Detect which cell encompasses the target text, then output its (X, Y) center coordinate. 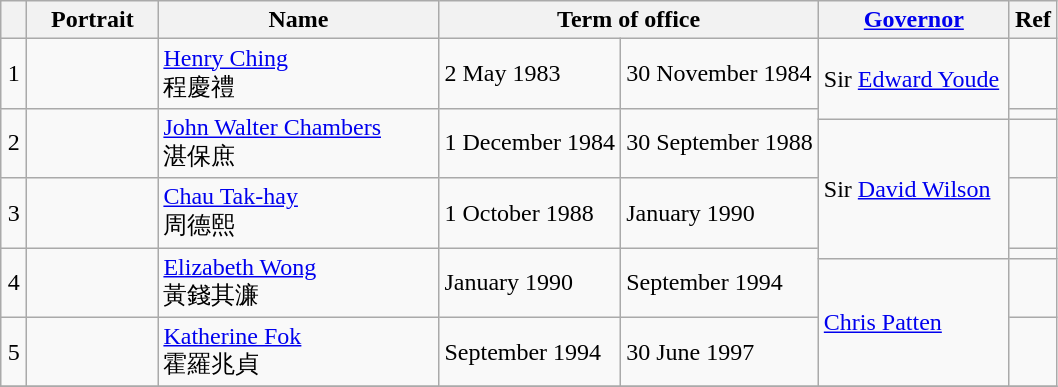
3 (14, 213)
Elizabeth Wong黃錢其濂 (298, 283)
Governor (914, 20)
Sir David Wilson (914, 188)
2 (14, 143)
Chris Patten (914, 323)
Sir Edward Youde (914, 80)
Name (298, 20)
Ref (1032, 20)
Term of office (628, 20)
5 (14, 352)
Henry Ching程慶禮 (298, 74)
1 December 1984 (530, 143)
30 June 1997 (720, 352)
1 October 1988 (530, 213)
Katherine Fok霍羅兆貞 (298, 352)
30 November 1984 (720, 74)
30 September 1988 (720, 143)
1 (14, 74)
4 (14, 283)
Chau Tak-hay周德熙 (298, 213)
2 May 1983 (530, 74)
Portrait (92, 20)
John Walter Chambers湛保庶 (298, 143)
